Provide the (x, y) coordinate of the cell's center where the given text is located.  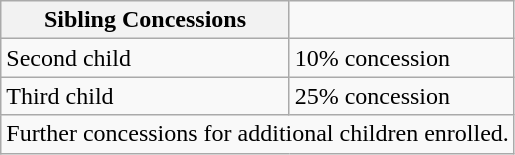
10% concession (402, 58)
Further concessions for additional children enrolled. (258, 134)
Third child (145, 96)
25% concession (402, 96)
Sibling Concessions (145, 20)
Second child (145, 58)
